Pinpoint the cell where the given text exists, returning its (X, Y) midpoint coordinate. 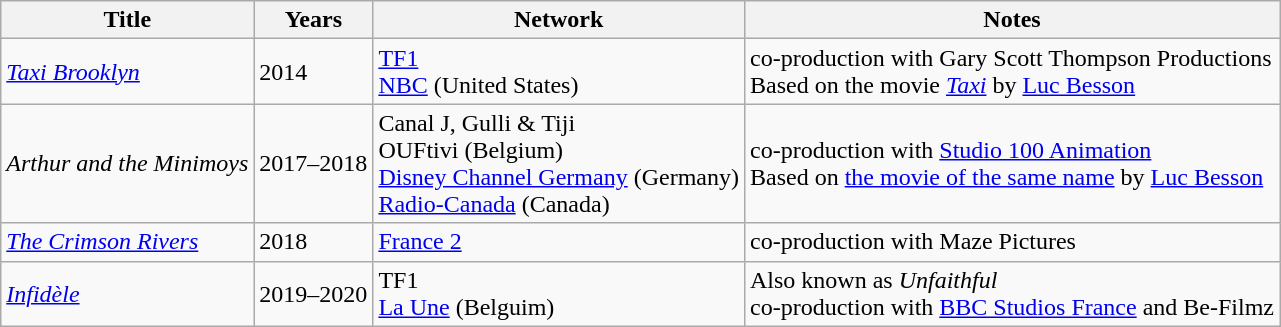
Arthur and the Minimoys (128, 164)
2017–2018 (314, 164)
2019–2020 (314, 294)
Title (128, 20)
Infidèle (128, 294)
co-production with Studio 100 AnimationBased on the movie of the same name by Luc Besson (1012, 164)
Years (314, 20)
co-production with Maze Pictures (1012, 242)
2018 (314, 242)
TF1NBC (United States) (559, 72)
France 2 (559, 242)
Network (559, 20)
TF1La Une (Belguim) (559, 294)
The Crimson Rivers (128, 242)
2014 (314, 72)
Notes (1012, 20)
Taxi Brooklyn (128, 72)
co-production with Gary Scott Thompson ProductionsBased on the movie Taxi by Luc Besson (1012, 72)
Canal J, Gulli & TijiOUFtivi (Belgium)Disney Channel Germany (Germany)Radio-Canada (Canada) (559, 164)
Also known as Unfaithfulco-production with BBC Studios France and Be-Filmz (1012, 294)
